Scan for the cell matching the given text and deliver its [X, Y] coordinate at center. 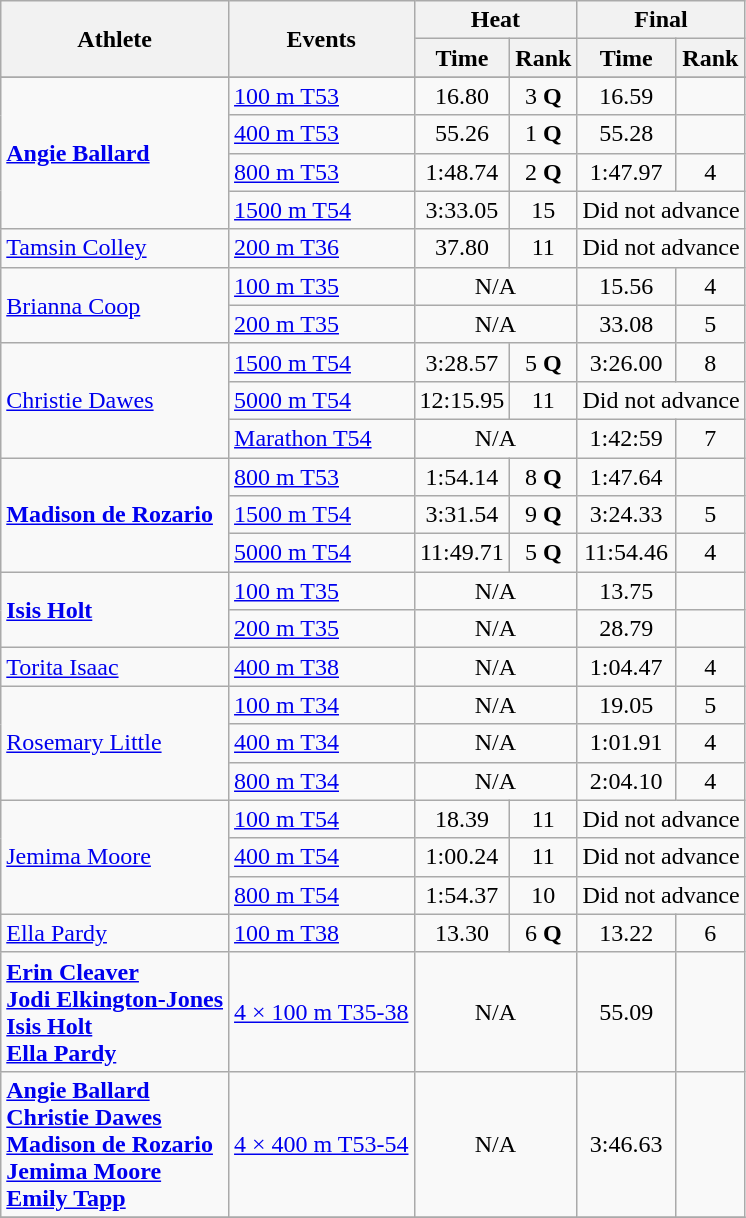
Ella Pardy [115, 933]
7 [710, 438]
100 m T34 [322, 705]
200 m T36 [322, 248]
1:54.14 [462, 477]
Isis Holt [115, 610]
1:48.74 [462, 172]
400 m T53 [322, 134]
1:04.47 [626, 667]
Madison de Rozario [115, 515]
55.26 [462, 134]
1:01.91 [626, 743]
3:33.05 [462, 210]
4 × 400 m T53-54 [322, 1144]
Marathon T54 [322, 438]
Rosemary Little [115, 743]
6 [710, 933]
400 m T38 [322, 667]
15.56 [626, 286]
2 Q [544, 172]
37.80 [462, 248]
Final [661, 20]
Jemima Moore [115, 857]
1 Q [544, 134]
Torita Isaac [115, 667]
Heat [496, 20]
Angie Ballard [115, 153]
2:04.10 [626, 781]
4 × 100 m T35-38 [322, 1012]
Angie Ballard Christie Dawes Madison de Rozario Jemima Moore Emily Tapp [115, 1144]
800 m T34 [322, 781]
1:42:59 [626, 438]
18.39 [462, 819]
400 m T34 [322, 743]
1:47.97 [626, 172]
55.09 [626, 1012]
1:54.37 [462, 895]
3 Q [544, 96]
28.79 [626, 629]
13.22 [626, 933]
3:26.00 [626, 362]
13.75 [626, 591]
11:54.46 [626, 553]
6 Q [544, 933]
100 m T38 [322, 933]
55.28 [626, 134]
Events [322, 39]
11:49.71 [462, 553]
400 m T54 [322, 857]
9 Q [544, 515]
12:15.95 [462, 400]
Athlete [115, 39]
100 m T53 [322, 96]
8 [710, 362]
16.80 [462, 96]
3:46.63 [626, 1144]
8 Q [544, 477]
Tamsin Colley [115, 248]
16.59 [626, 96]
13.30 [462, 933]
3:31.54 [462, 515]
100 m T54 [322, 819]
15 [544, 210]
1:47.64 [626, 477]
Brianna Coop [115, 305]
Christie Dawes [115, 400]
33.08 [626, 324]
800 m T54 [322, 895]
Erin Cleaver Jodi Elkington-Jones Isis HoltElla Pardy [115, 1012]
1:00.24 [462, 857]
19.05 [626, 705]
3:24.33 [626, 515]
10 [544, 895]
3:28.57 [462, 362]
